For the text-containing cell, return its midpoint in [X, Y] coordinate format. 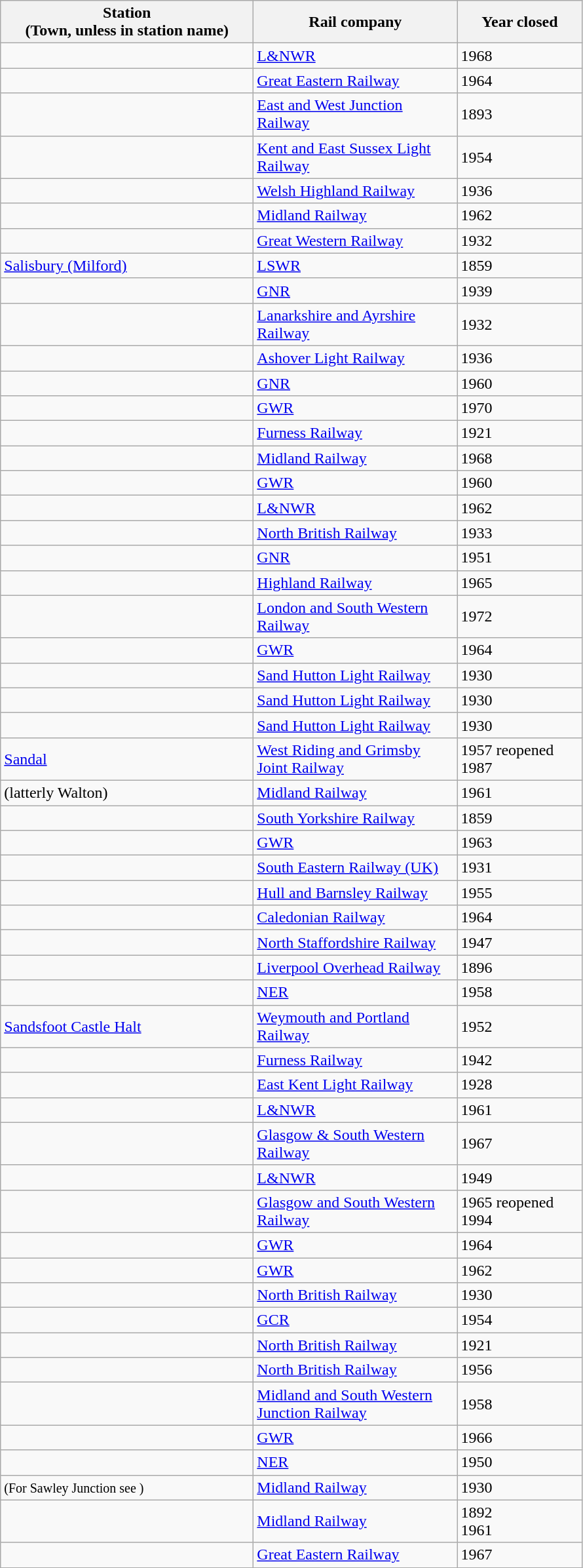
(For Sawley Junction see ) [127, 1487]
East Kent Light Railway [355, 1085]
1931 [520, 868]
Midland and South Western Junction Railway [355, 1404]
1893 [520, 114]
Year closed [520, 22]
Welsh Highland Railway [355, 191]
Rail company [355, 22]
1966 [520, 1438]
Highland Railway [355, 583]
Glasgow & South Western Railway [355, 1143]
1950 [520, 1462]
Glasgow and South Western Railway [355, 1211]
1970 [520, 408]
1955 [520, 893]
1972 [520, 616]
Weymouth and Portland Railway [355, 1027]
South Eastern Railway (UK) [355, 868]
North Staffordshire Railway [355, 943]
Salisbury (Milford) [127, 265]
LSWR [355, 265]
Station(Town, unless in station name) [127, 22]
East and West Junction Railway [355, 114]
1949 [520, 1177]
Liverpool Overhead Railway [355, 968]
1942 [520, 1060]
South Yorkshire Railway [355, 817]
1952 [520, 1027]
Lanarkshire and Ayrshire Railway [355, 324]
West Riding and Grimsby Joint Railway [355, 759]
Sandal [127, 759]
1933 [520, 533]
Sandsfoot Castle Halt [127, 1027]
Ashover Light Railway [355, 358]
Great Western Railway [355, 241]
1957 reopened 1987 [520, 759]
1896 [520, 968]
18921961 [520, 1521]
1951 [520, 558]
(latterly Walton) [127, 793]
1956 [520, 1370]
London and South Western Railway [355, 616]
Caledonian Railway [355, 918]
1928 [520, 1085]
Hull and Barnsley Railway [355, 893]
1965 reopened 1994 [520, 1211]
1939 [520, 290]
1963 [520, 843]
1965 [520, 583]
Kent and East Sussex Light Railway [355, 157]
GCR [355, 1320]
1947 [520, 943]
